Return (X, Y) of the center of cell containing provided text 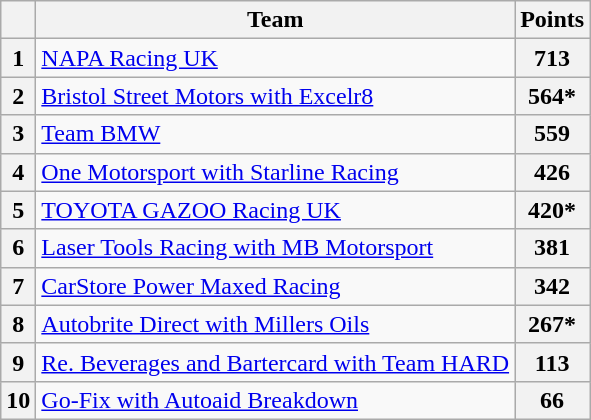
564* (552, 96)
113 (552, 362)
342 (552, 286)
Go-Fix with Autoaid Breakdown (276, 400)
Re. Beverages and Bartercard with Team HARD (276, 362)
3 (18, 134)
Laser Tools Racing with MB Motorsport (276, 248)
420* (552, 210)
One Motorsport with Starline Racing (276, 172)
Points (552, 20)
8 (18, 324)
4 (18, 172)
7 (18, 286)
426 (552, 172)
10 (18, 400)
381 (552, 248)
Team (276, 20)
Bristol Street Motors with Excelr8 (276, 96)
CarStore Power Maxed Racing (276, 286)
TOYOTA GAZOO Racing UK (276, 210)
713 (552, 58)
1 (18, 58)
Autobrite Direct with Millers Oils (276, 324)
66 (552, 400)
6 (18, 248)
267* (552, 324)
2 (18, 96)
Team BMW (276, 134)
NAPA Racing UK (276, 58)
9 (18, 362)
559 (552, 134)
5 (18, 210)
